Find where the given text appears and provide that cell's center as (X, Y) coordinate. 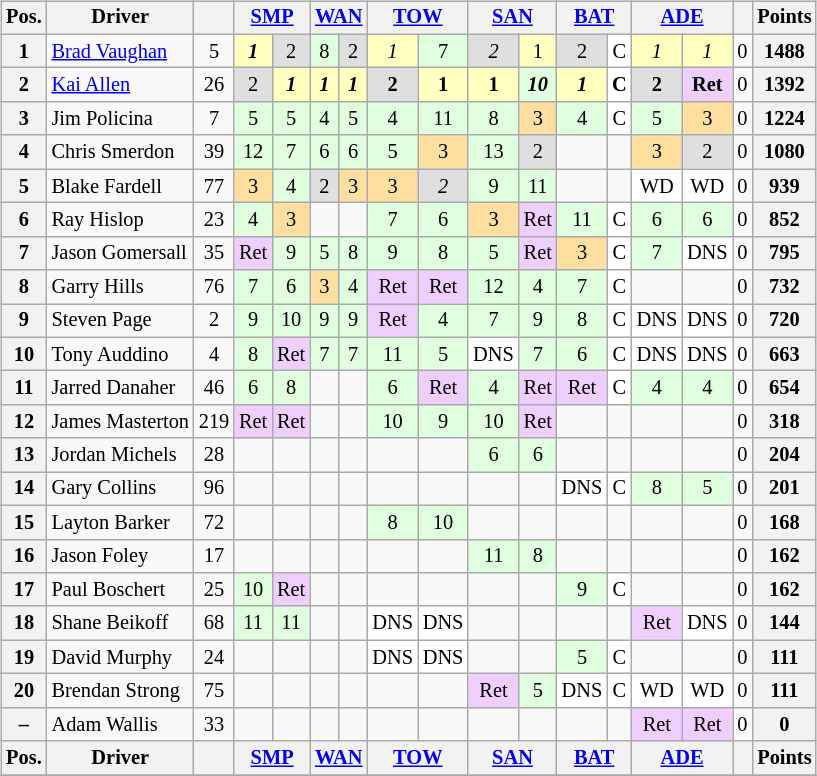
Jarred Danaher (120, 388)
26 (214, 85)
Blake Fardell (120, 186)
35 (214, 253)
76 (214, 287)
1392 (784, 85)
Steven Page (120, 321)
Shane Beikoff (120, 623)
654 (784, 388)
663 (784, 354)
24 (214, 657)
96 (214, 489)
28 (214, 455)
33 (214, 724)
144 (784, 623)
168 (784, 522)
20 (24, 691)
Kai Allen (120, 85)
Jason Foley (120, 556)
– (24, 724)
1224 (784, 119)
Tony Auddino (120, 354)
23 (214, 220)
795 (784, 253)
219 (214, 422)
19 (24, 657)
Jordan Michels (120, 455)
Brendan Strong (120, 691)
732 (784, 287)
201 (784, 489)
James Masterton (120, 422)
Jim Policina (120, 119)
720 (784, 321)
Paul Boschert (120, 590)
852 (784, 220)
75 (214, 691)
68 (214, 623)
14 (24, 489)
77 (214, 186)
46 (214, 388)
Layton Barker (120, 522)
16 (24, 556)
15 (24, 522)
Adam Wallis (120, 724)
Jason Gomersall (120, 253)
Gary Collins (120, 489)
1080 (784, 152)
939 (784, 186)
1488 (784, 51)
Ray Hislop (120, 220)
David Murphy (120, 657)
Chris Smerdon (120, 152)
39 (214, 152)
72 (214, 522)
25 (214, 590)
Garry Hills (120, 287)
18 (24, 623)
204 (784, 455)
318 (784, 422)
Brad Vaughan (120, 51)
